Detect which cell encompasses the target text, then output its (X, Y) center coordinate. 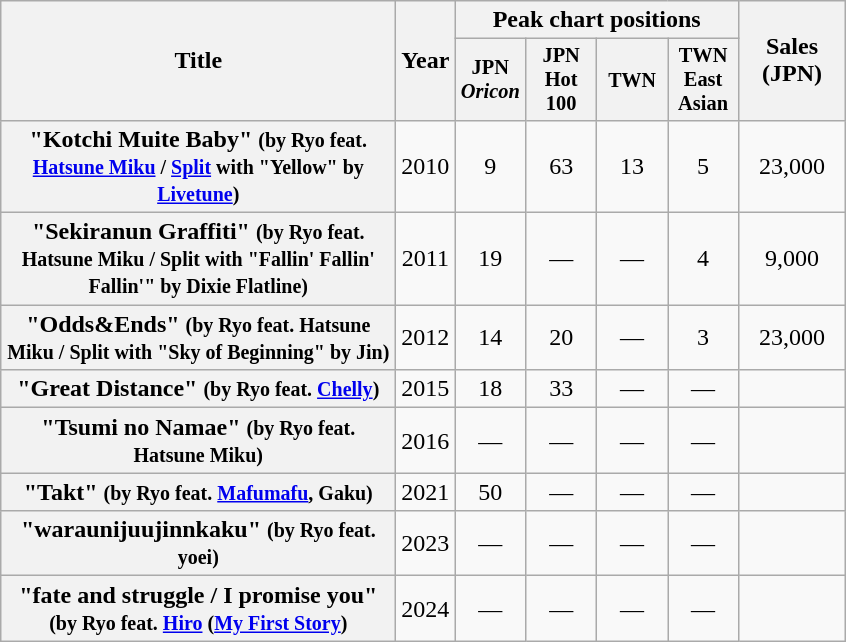
19 (490, 259)
2010 (426, 166)
13 (632, 166)
2012 (426, 338)
2016 (426, 440)
Year (426, 61)
50 (490, 492)
TWN East Asian (704, 80)
2023 (426, 544)
"waraunijuujinnkaku" (by Ryo feat. yoei) (198, 544)
5 (704, 166)
"Sekiranun Graffiti" (by Ryo feat. Hatsune Miku / Split with "Fallin' Fallin' Fallin'" by Dixie Flatline) (198, 259)
Title (198, 61)
9 (490, 166)
JPN Hot 100 (562, 80)
2011 (426, 259)
Sales (JPN) (792, 61)
14 (490, 338)
20 (562, 338)
TWN (632, 80)
"Takt" (by Ryo feat. Mafumafu, Gaku) (198, 492)
"fate and struggle / I promise you" (by Ryo feat. Hiro (My First Story) (198, 608)
"Kotchi Muite Baby" (by Ryo feat. Hatsune Miku / Split with "Yellow" by Livetune) (198, 166)
3 (704, 338)
63 (562, 166)
2021 (426, 492)
"Tsumi no Namae" (by Ryo feat. Hatsune Miku) (198, 440)
18 (490, 389)
33 (562, 389)
4 (704, 259)
9,000 (792, 259)
2024 (426, 608)
"Odds&Ends" (by Ryo feat. Hatsune Miku / Split with "Sky of Beginning" by Jin) (198, 338)
"Great Distance" (by Ryo feat. Chelly) (198, 389)
Peak chart positions (597, 20)
2015 (426, 389)
JPN Oricon (490, 80)
